Capture the cell that displays the provided text and extract its (x, y) central coordinate. 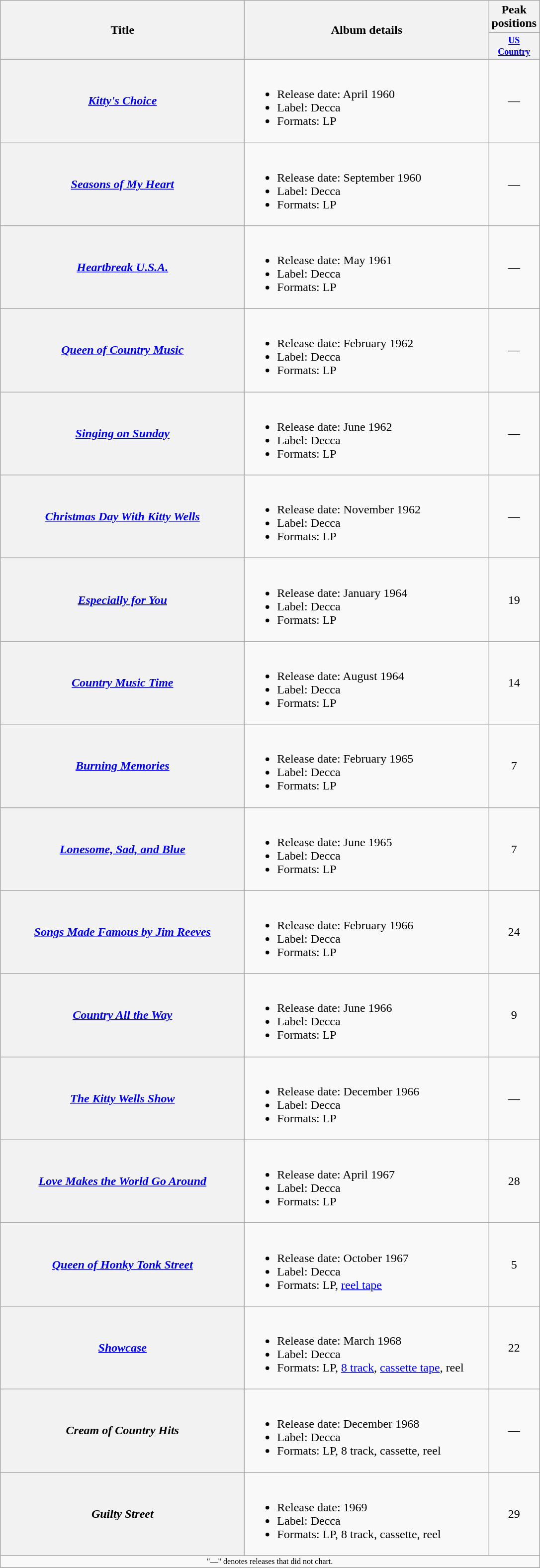
Showcase (122, 1347)
Heartbreak U.S.A. (122, 268)
Guilty Street (122, 1514)
Release date: June 1962Label: DeccaFormats: LP (367, 434)
Singing on Sunday (122, 434)
Songs Made Famous by Jim Reeves (122, 932)
Release date: December 1968Label: DeccaFormats: LP, 8 track, cassette, reel (367, 1431)
Release date: May 1961Label: DeccaFormats: LP (367, 268)
Release date: March 1968Label: DeccaFormats: LP, 8 track, cassette tape, reel (367, 1347)
22 (514, 1347)
Peakpositions (514, 17)
The Kitty Wells Show (122, 1098)
14 (514, 683)
Lonesome, Sad, and Blue (122, 849)
Country All the Way (122, 1015)
"—" denotes releases that did not chart. (270, 1562)
Seasons of My Heart (122, 184)
Release date: October 1967Label: DeccaFormats: LP, reel tape (367, 1265)
24 (514, 932)
Release date: December 1966Label: DeccaFormats: LP (367, 1098)
Release date: August 1964Label: DeccaFormats: LP (367, 683)
Kitty's Choice (122, 100)
Release date: June 1966Label: DeccaFormats: LP (367, 1015)
Country Music Time (122, 683)
5 (514, 1265)
Release date: 1969Label: DeccaFormats: LP, 8 track, cassette, reel (367, 1514)
Release date: April 1960Label: DeccaFormats: LP (367, 100)
Christmas Day With Kitty Wells (122, 516)
Especially for You (122, 600)
USCountry (514, 46)
Release date: April 1967Label: DeccaFormats: LP (367, 1181)
Burning Memories (122, 766)
Release date: February 1962Label: DeccaFormats: LP (367, 350)
Release date: November 1962Label: DeccaFormats: LP (367, 516)
Release date: June 1965Label: DeccaFormats: LP (367, 849)
19 (514, 600)
29 (514, 1514)
9 (514, 1015)
Title (122, 30)
Release date: January 1964Label: DeccaFormats: LP (367, 600)
Love Makes the World Go Around (122, 1181)
Release date: September 1960Label: DeccaFormats: LP (367, 184)
Queen of Country Music (122, 350)
Album details (367, 30)
Release date: February 1965Label: DeccaFormats: LP (367, 766)
Queen of Honky Tonk Street (122, 1265)
Cream of Country Hits (122, 1431)
28 (514, 1181)
Release date: February 1966Label: DeccaFormats: LP (367, 932)
